Capture the cell that displays the provided text and extract its [x, y] central coordinate. 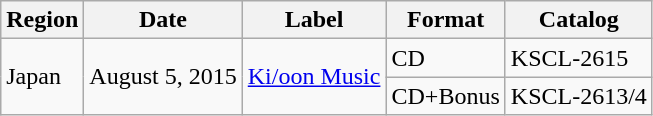
Catalog [578, 20]
KSCL-2613/4 [578, 96]
August 5, 2015 [163, 77]
Label [314, 20]
Region [42, 20]
CD [446, 58]
Date [163, 20]
Japan [42, 77]
CD+Bonus [446, 96]
Format [446, 20]
KSCL-2615 [578, 58]
Ki/oon Music [314, 77]
